For the text-containing cell, return its midpoint in [X, Y] coordinate format. 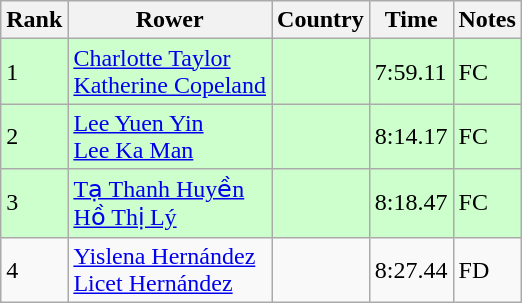
Notes [487, 20]
8:27.44 [411, 270]
FD [487, 270]
4 [34, 270]
Time [411, 20]
8:14.17 [411, 136]
8:18.47 [411, 203]
Lee Yuen YinLee Ka Man [170, 136]
2 [34, 136]
7:59.11 [411, 72]
Rank [34, 20]
Tạ Thanh HuyềnHồ Thị Lý [170, 203]
3 [34, 203]
Rower [170, 20]
Country [321, 20]
Yislena HernándezLicet Hernández [170, 270]
1 [34, 72]
Charlotte TaylorKatherine Copeland [170, 72]
